Search for the cell housing the specified text and yield its [x, y] center coordinate. 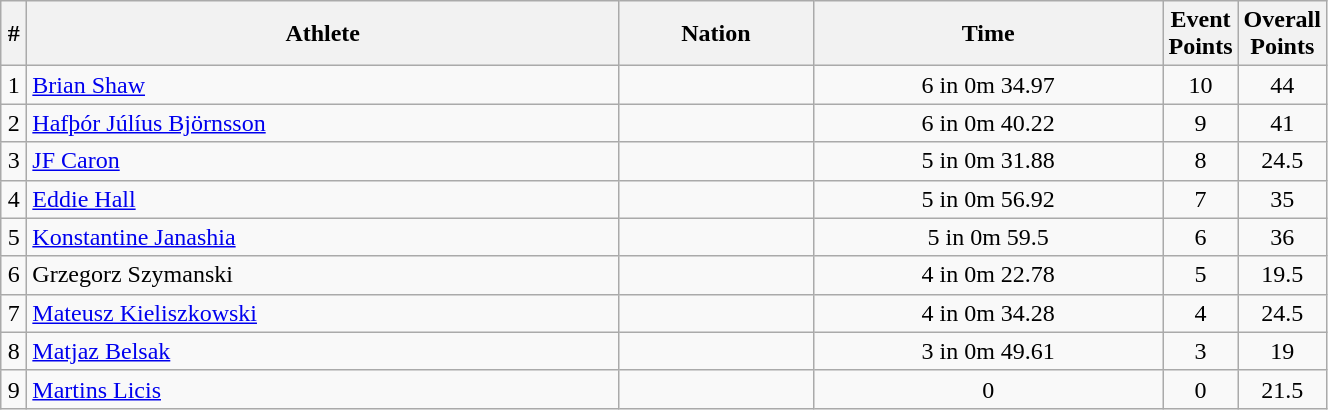
19 [1282, 351]
4 in 0m 22.78 [988, 275]
JF Caron [323, 161]
Hafþór Júlíus Björnsson [323, 123]
Martins Licis [323, 389]
Overall Points [1282, 34]
# [14, 34]
Nation [716, 34]
19.5 [1282, 275]
5 in 0m 59.5 [988, 237]
3 in 0m 49.61 [988, 351]
35 [1282, 199]
21.5 [1282, 389]
5 in 0m 56.92 [988, 199]
2 [14, 123]
6 in 0m 34.97 [988, 85]
36 [1282, 237]
Grzegorz Szymanski [323, 275]
6 in 0m 40.22 [988, 123]
Brian Shaw [323, 85]
Eddie Hall [323, 199]
Event Points [1200, 34]
41 [1282, 123]
Konstantine Janashia [323, 237]
4 in 0m 34.28 [988, 313]
1 [14, 85]
Mateusz Kieliszkowski [323, 313]
5 in 0m 31.88 [988, 161]
Time [988, 34]
44 [1282, 85]
10 [1200, 85]
Matjaz Belsak [323, 351]
Athlete [323, 34]
